Detect which cell encompasses the target text, then output its [x, y] center coordinate. 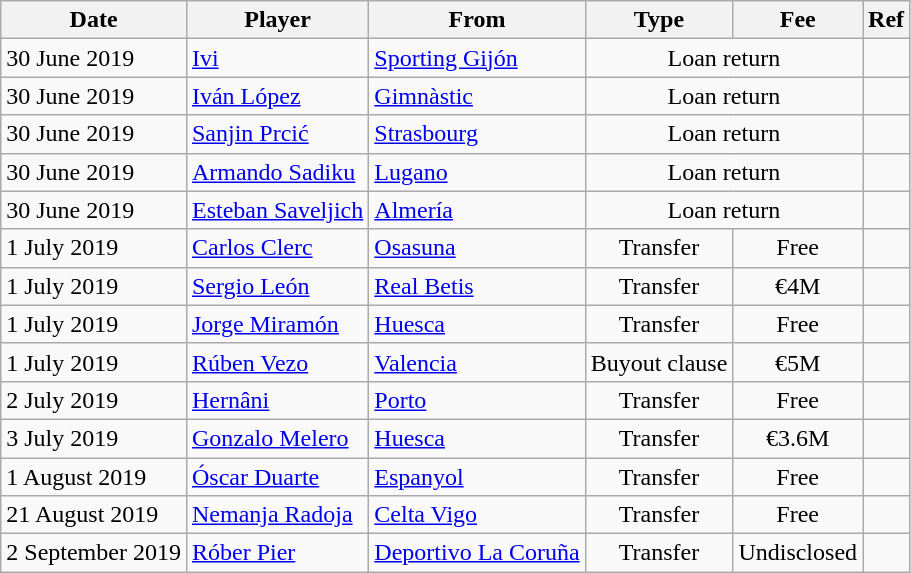
Ivi [277, 58]
€3.6M [798, 438]
Deportivo La Coruña [477, 553]
Celta Vigo [477, 515]
Player [277, 20]
Jorge Miramón [277, 324]
Nemanja Radoja [277, 515]
Fee [798, 20]
€5M [798, 362]
Buyout clause [659, 362]
Almería [477, 210]
Armando Sadiku [277, 172]
1 August 2019 [94, 477]
€4M [798, 286]
Date [94, 20]
Sergio León [277, 286]
Rúben Vezo [277, 362]
Porto [477, 400]
Esteban Saveljich [277, 210]
Sporting Gijón [477, 58]
Sanjin Prcić [277, 134]
Valencia [477, 362]
21 August 2019 [94, 515]
Hernâni [277, 400]
2 July 2019 [94, 400]
Strasbourg [477, 134]
Osasuna [477, 248]
Ref [886, 20]
Gimnàstic [477, 96]
From [477, 20]
Type [659, 20]
Undisclosed [798, 553]
Lugano [477, 172]
Iván López [277, 96]
Real Betis [477, 286]
Carlos Clerc [277, 248]
2 September 2019 [94, 553]
Espanyol [477, 477]
Gonzalo Melero [277, 438]
Óscar Duarte [277, 477]
3 July 2019 [94, 438]
Róber Pier [277, 553]
